Locate the cell with the specified text and output its [X, Y] center coordinate. 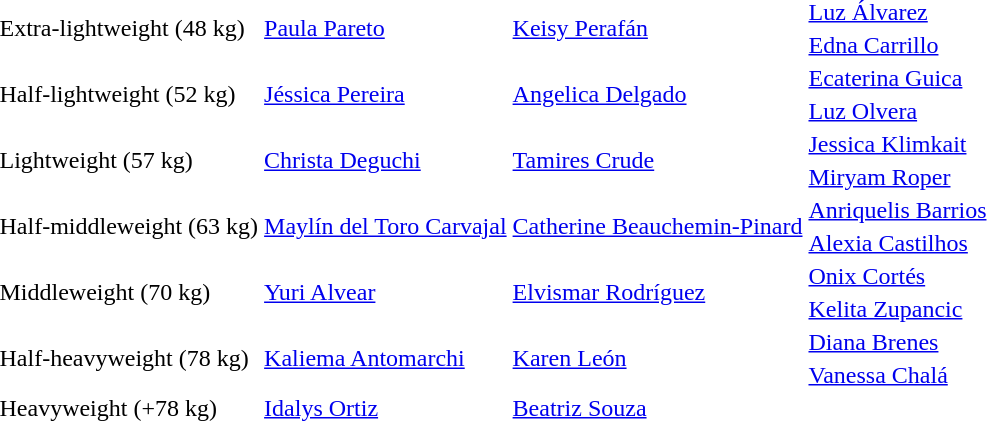
Karen León [658, 358]
Angelica Delgado [658, 94]
Catherine Beauchemin-Pinard [658, 226]
Tamires Crude [658, 160]
Jéssica Pereira [386, 94]
Christa Deguchi [386, 160]
Yuri Alvear [386, 292]
Maylín del Toro Carvajal [386, 226]
Elvismar Rodríguez [658, 292]
Kaliema Antomarchi [386, 358]
